Extract the [x, y] coordinate from the center of the cell holding the provided text.  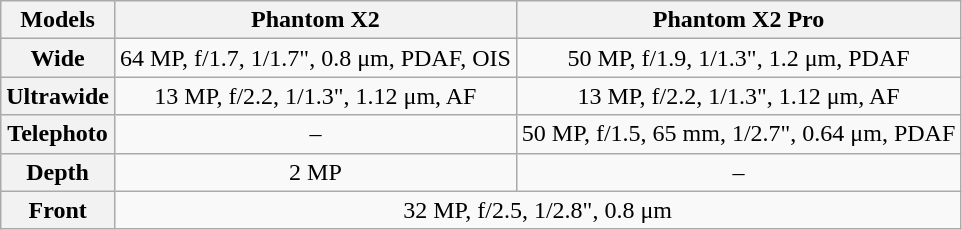
64 MP, f/1.7, 1/1.7", 0.8 μm, PDAF, OIS [315, 58]
2 MP [315, 172]
50 MP, f/1.9, 1/1.3", 1.2 μm, PDAF [738, 58]
Telephoto [58, 134]
Ultrawide [58, 96]
Models [58, 20]
Phantom X2 [315, 20]
32 MP, f/2.5, 1/2.8", 0.8 μm [537, 210]
Phantom X2 Pro [738, 20]
50 MP, f/1.5, 65 mm, 1/2.7", 0.64 μm, PDAF [738, 134]
Depth [58, 172]
Wide [58, 58]
Front [58, 210]
